Find where the given text appears and provide that cell's center as [x, y] coordinate. 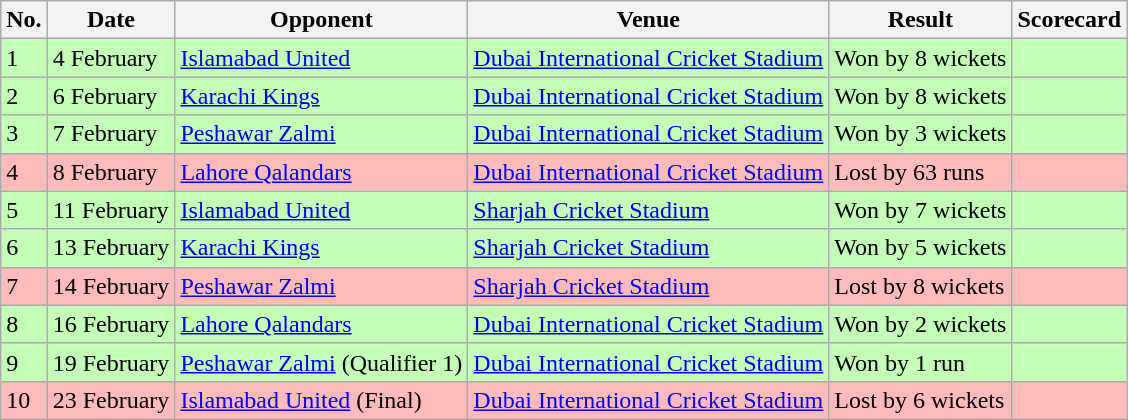
Lost by 8 wickets [920, 286]
8 February [111, 172]
Islamabad United (Final) [322, 400]
1 [24, 58]
Won by 3 wickets [920, 134]
4 February [111, 58]
19 February [111, 362]
7 February [111, 134]
No. [24, 20]
Won by 5 wickets [920, 248]
14 February [111, 286]
Lost by 6 wickets [920, 400]
8 [24, 324]
10 [24, 400]
Peshawar Zalmi (Qualifier 1) [322, 362]
Result [920, 20]
Lost by 63 runs [920, 172]
Won by 7 wickets [920, 210]
2 [24, 96]
Won by 1 run [920, 362]
13 February [111, 248]
6 February [111, 96]
7 [24, 286]
Opponent [322, 20]
6 [24, 248]
16 February [111, 324]
3 [24, 134]
5 [24, 210]
11 February [111, 210]
Venue [648, 20]
Won by 2 wickets [920, 324]
4 [24, 172]
Scorecard [1070, 20]
Date [111, 20]
9 [24, 362]
23 February [111, 400]
